Return the (X, Y) coordinate for the center point of the cell that contains the specified text.  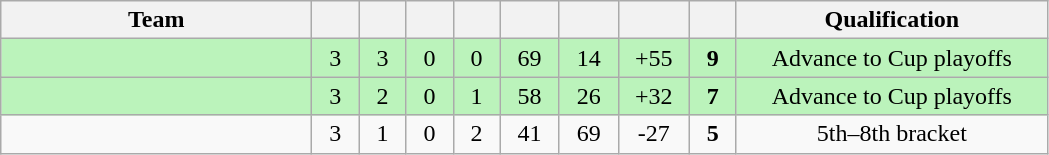
5th–8th bracket (892, 134)
14 (588, 58)
+55 (654, 58)
-27 (654, 134)
41 (530, 134)
+32 (654, 96)
9 (712, 58)
7 (712, 96)
Team (156, 20)
26 (588, 96)
Qualification (892, 20)
58 (530, 96)
5 (712, 134)
